Output the [x, y] coordinate of the center of the cell containing the given text.  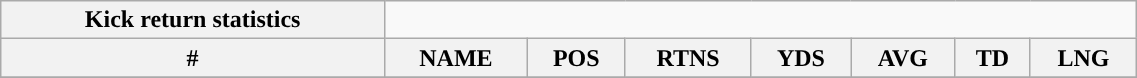
RTNS [688, 58]
TD [992, 58]
POS [576, 58]
NAME [456, 58]
Kick return statistics [193, 20]
YDS [801, 58]
# [193, 58]
AVG [903, 58]
LNG [1084, 58]
